Identify which cell holds the provided text, then report its [x, y] central coordinate. 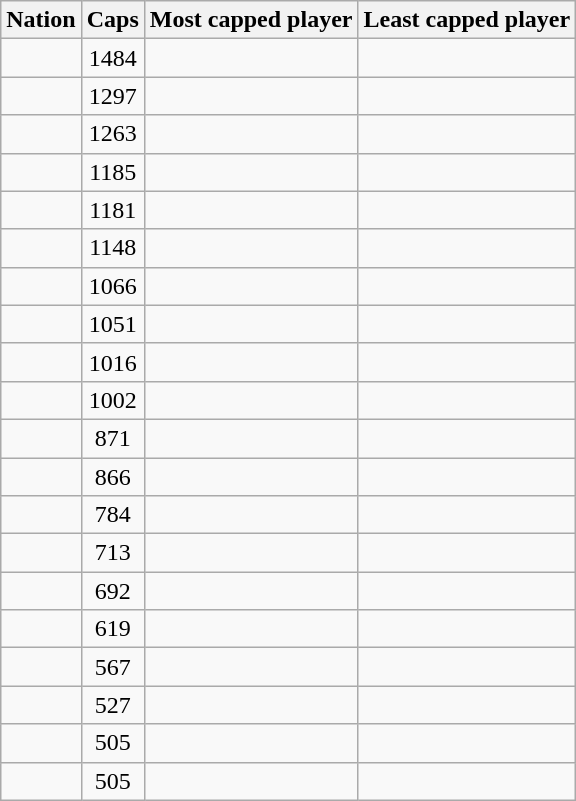
1185 [112, 172]
1002 [112, 400]
1016 [112, 362]
1263 [112, 134]
871 [112, 438]
866 [112, 477]
567 [112, 667]
527 [112, 705]
713 [112, 553]
1148 [112, 248]
Least capped player [467, 20]
619 [112, 629]
1051 [112, 324]
Nation [41, 20]
1484 [112, 58]
1181 [112, 210]
Caps [112, 20]
Most capped player [251, 20]
784 [112, 515]
1066 [112, 286]
1297 [112, 96]
692 [112, 591]
